Capture the cell that displays the provided text and extract its [x, y] central coordinate. 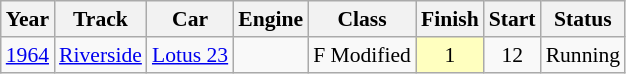
Engine [270, 19]
Year [28, 19]
1964 [28, 55]
Track [100, 19]
Running [583, 55]
12 [512, 55]
Status [583, 19]
Car [190, 19]
Finish [450, 19]
Lotus 23 [190, 55]
1 [450, 55]
Riverside [100, 55]
F Modified [362, 55]
Start [512, 19]
Class [362, 19]
